Provide the [x, y] coordinate of the cell's center where the given text is located.  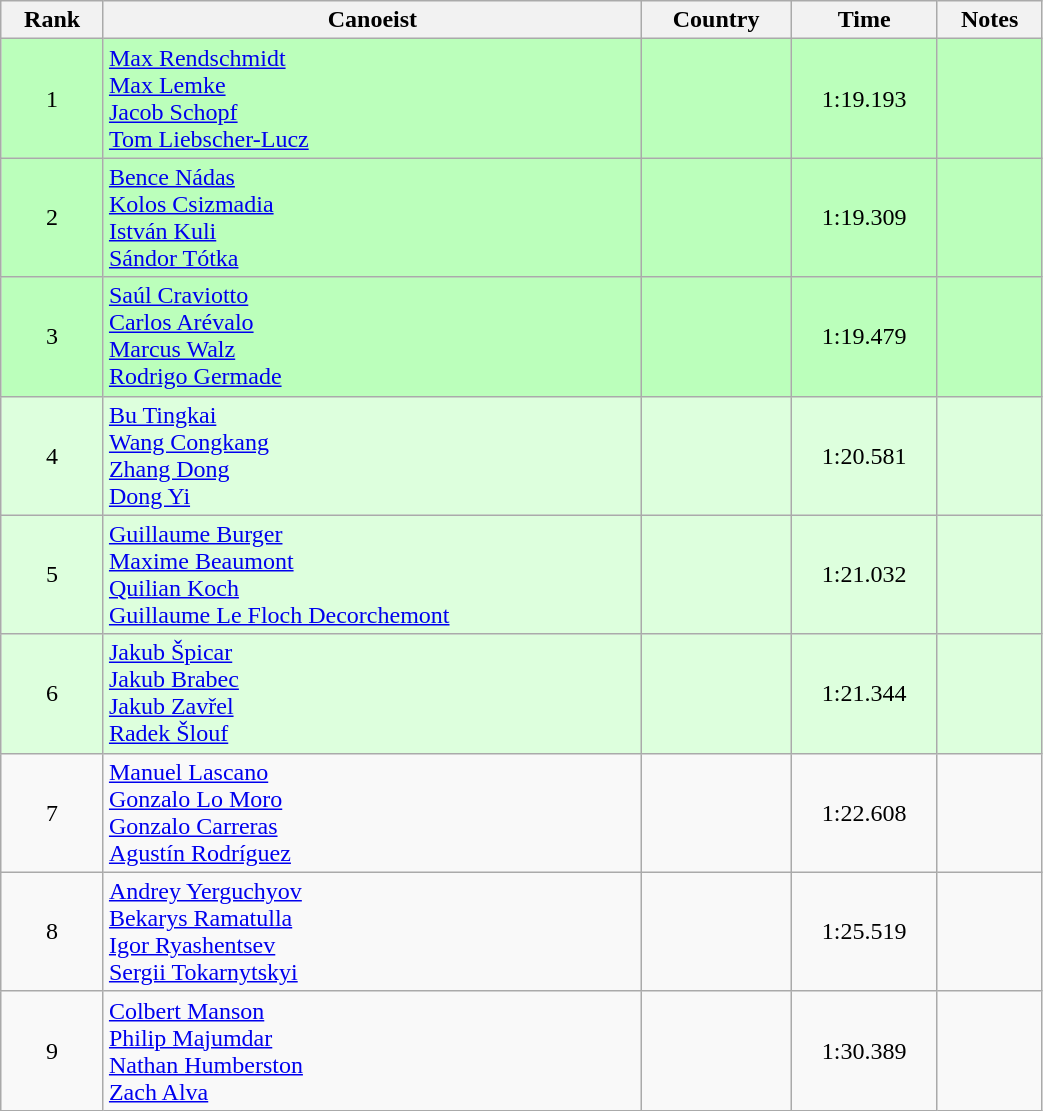
4 [52, 456]
Notes [990, 20]
6 [52, 694]
Bu TingkaiWang CongkangZhang DongDong Yi [372, 456]
Saúl CraviottoCarlos ArévaloMarcus WalzRodrigo Germade [372, 336]
1:30.389 [864, 1050]
Colbert MansonPhilip MajumdarNathan HumberstonZach Alva [372, 1050]
5 [52, 574]
1:22.608 [864, 812]
3 [52, 336]
Jakub ŠpicarJakub BrabecJakub ZavřelRadek Šlouf [372, 694]
Time [864, 20]
1:20.581 [864, 456]
Bence NádasKolos CsizmadiaIstván KuliSándor Tótka [372, 218]
1:25.519 [864, 932]
9 [52, 1050]
Manuel LascanoGonzalo Lo MoroGonzalo CarrerasAgustín Rodríguez [372, 812]
1:19.309 [864, 218]
1:19.193 [864, 98]
1:21.032 [864, 574]
1 [52, 98]
Guillaume BurgerMaxime BeaumontQuilian KochGuillaume Le Floch Decorchemont [372, 574]
1:21.344 [864, 694]
Country [716, 20]
Canoeist [372, 20]
Rank [52, 20]
Max RendschmidtMax LemkeJacob SchopfTom Liebscher-Lucz [372, 98]
8 [52, 932]
2 [52, 218]
7 [52, 812]
1:19.479 [864, 336]
Andrey YerguchyovBekarys RamatullaIgor RyashentsevSergii Tokarnytskyi [372, 932]
